Determine the (X, Y) coordinate at the center of the cell enclosing the given text.  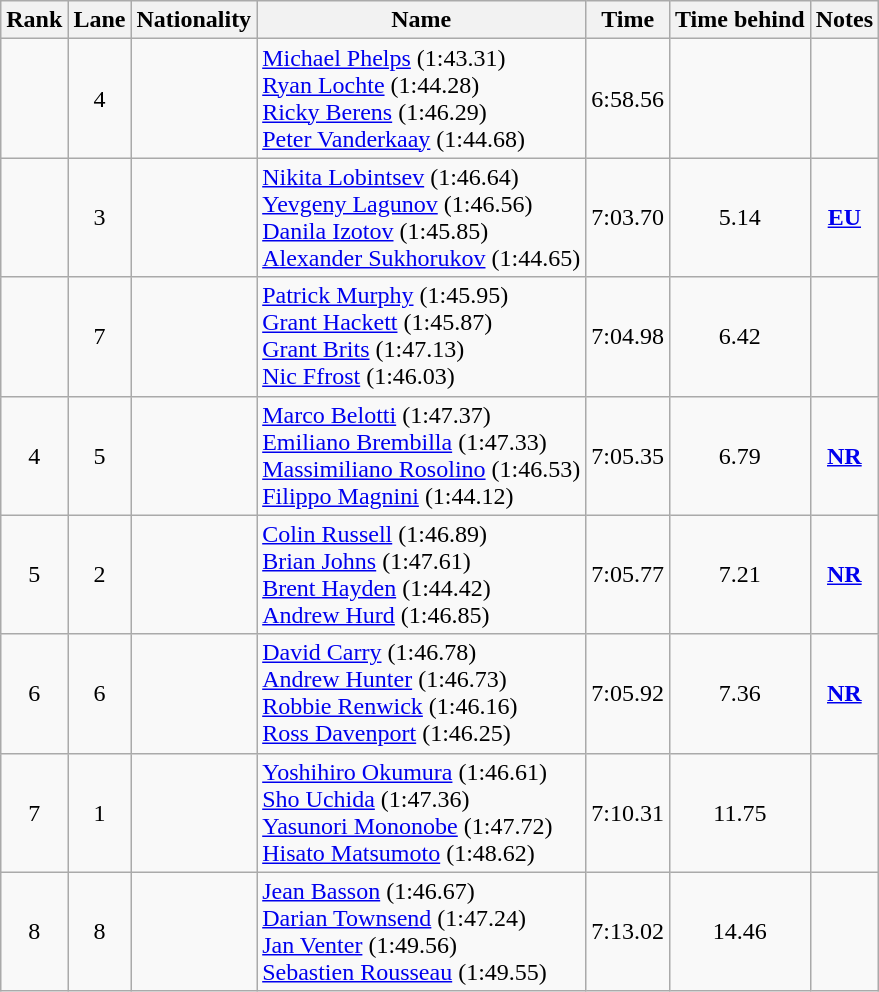
David Carry (1:46.78) Andrew Hunter (1:46.73)Robbie Renwick (1:46.16)Ross Davenport (1:46.25) (422, 694)
7:04.98 (628, 336)
7:05.92 (628, 694)
Yoshihiro Okumura (1:46.61) Sho Uchida (1:47.36)Yasunori Mononobe (1:47.72)Hisato Matsumoto (1:48.62) (422, 812)
Lane (100, 20)
Rank (34, 20)
5.14 (740, 218)
Jean Basson (1:46.67) Darian Townsend (1:47.24)Jan Venter (1:49.56)Sebastien Rousseau (1:49.55) (422, 932)
Michael Phelps (1:43.31) Ryan Lochte (1:44.28)Ricky Berens (1:46.29)Peter Vanderkaay (1:44.68) (422, 98)
7:05.77 (628, 574)
Colin Russell (1:46.89) Brian Johns (1:47.61)Brent Hayden (1:44.42)Andrew Hurd (1:46.85) (422, 574)
11.75 (740, 812)
Patrick Murphy (1:45.95) Grant Hackett (1:45.87)Grant Brits (1:47.13)Nic Ffrost (1:46.03) (422, 336)
7:05.35 (628, 456)
Notes (844, 20)
3 (100, 218)
6.79 (740, 456)
6:58.56 (628, 98)
EU (844, 218)
6.42 (740, 336)
7:03.70 (628, 218)
Time (628, 20)
7:10.31 (628, 812)
14.46 (740, 932)
7.21 (740, 574)
Time behind (740, 20)
Marco Belotti (1:47.37) Emiliano Brembilla (1:47.33)Massimiliano Rosolino (1:46.53)Filippo Magnini (1:44.12) (422, 456)
7:13.02 (628, 932)
Nikita Lobintsev (1:46.64)Yevgeny Lagunov (1:46.56)Danila Izotov (1:45.85)Alexander Sukhorukov (1:44.65) (422, 218)
1 (100, 812)
Nationality (194, 20)
Name (422, 20)
7.36 (740, 694)
2 (100, 574)
